Determine the [x, y] coordinate at the center of the cell enclosing the given text.  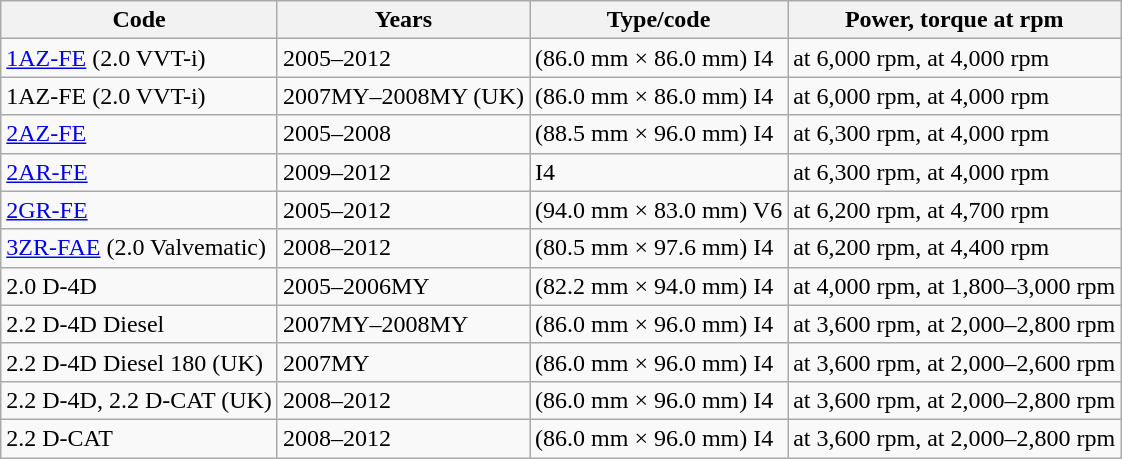
2007MY [403, 362]
2007MY–2008MY (UK) [403, 96]
2GR-FE [140, 210]
at 6,200 rpm, at 4,400 rpm [954, 248]
(88.5 mm × 96.0 mm) I4 [659, 134]
I4 [659, 172]
3ZR-FAE (2.0 Valvematic) [140, 248]
2007MY–2008MY [403, 324]
at 3,600 rpm, at 2,000–2,600 rpm [954, 362]
(82.2 mm × 94.0 mm) I4 [659, 286]
Type/code [659, 20]
Code [140, 20]
2AZ-FE [140, 134]
2AR-FE [140, 172]
2.0 D-4D [140, 286]
at 6,200 rpm, at 4,700 rpm [954, 210]
2.2 D-4D, 2.2 D-CAT (UK) [140, 400]
at 4,000 rpm, at 1,800–3,000 rpm [954, 286]
Years [403, 20]
2005–2008 [403, 134]
(94.0 mm × 83.0 mm) V6 [659, 210]
Power, torque at rpm [954, 20]
2005–2006MY [403, 286]
2.2 D-CAT [140, 438]
2009–2012 [403, 172]
2.2 D-4D Diesel 180 (UK) [140, 362]
2.2 D-4D Diesel [140, 324]
(80.5 mm × 97.6 mm) I4 [659, 248]
